Find where the given text appears and provide that cell's center as [x, y] coordinate. 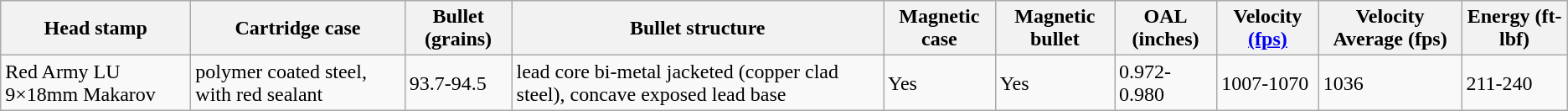
Velocity Average (fps) [1390, 29]
Bullet structure [697, 29]
OAL (inches) [1166, 29]
1007-1070 [1268, 82]
1036 [1390, 82]
Bullet (grains) [458, 29]
Magnetic case [939, 29]
Energy (ft-lbf) [1514, 29]
93.7-94.5 [458, 82]
Magnetic bullet [1055, 29]
Cartridge case [298, 29]
lead core bi-metal jacketed (copper clad steel), concave exposed lead base [697, 82]
Red Army LU 9×18mm Makarov [95, 82]
Velocity (fps) [1268, 29]
Head stamp [95, 29]
polymer coated steel, with red sealant [298, 82]
0.972-0.980 [1166, 82]
211-240 [1514, 82]
